Detect which cell encompasses the target text, then output its (X, Y) center coordinate. 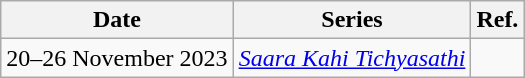
Ref. (498, 20)
Saara Kahi Tichyasathi (352, 58)
Date (117, 20)
20–26 November 2023 (117, 58)
Series (352, 20)
